From the cell containing the given text, extract its center point as (X, Y) coordinate. 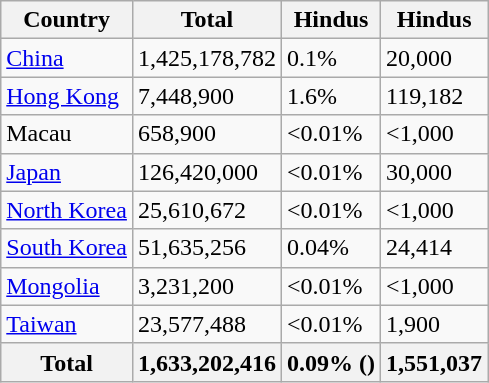
Macau (67, 134)
126,420,000 (206, 172)
Mongolia (67, 286)
51,635,256 (206, 248)
Country (67, 20)
30,000 (434, 172)
Taiwan (67, 324)
North Korea (67, 210)
119,182 (434, 96)
25,610,672 (206, 210)
1,425,178,782 (206, 58)
1,551,037 (434, 362)
658,900 (206, 134)
Japan (67, 172)
0.1% (332, 58)
1,900 (434, 324)
3,231,200 (206, 286)
0.09% () (332, 362)
23,577,488 (206, 324)
South Korea (67, 248)
Hong Kong (67, 96)
24,414 (434, 248)
7,448,900 (206, 96)
0.04% (332, 248)
1,633,202,416 (206, 362)
1.6% (332, 96)
20,000 (434, 58)
China (67, 58)
